Scan for the cell matching the given text and deliver its (X, Y) coordinate at center. 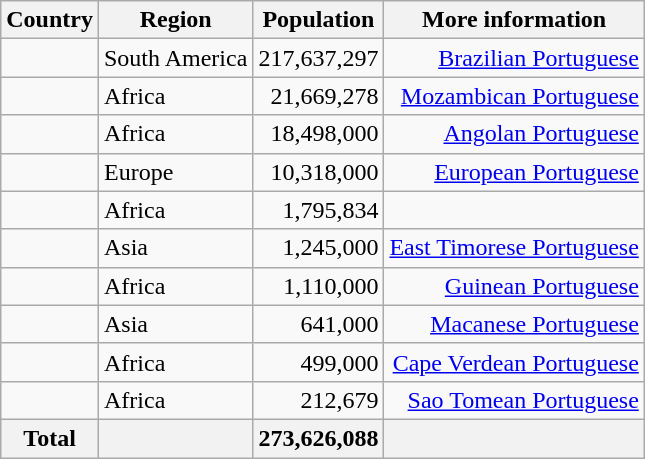
641,000 (318, 324)
Brazilian Portuguese (514, 58)
Mozambican Portuguese (514, 96)
South America (175, 58)
212,679 (318, 400)
18,498,000 (318, 134)
Europe (175, 172)
Total (50, 438)
More information (514, 20)
Angolan Portuguese (514, 134)
1,110,000 (318, 286)
10,318,000 (318, 172)
Country (50, 20)
European Portuguese (514, 172)
21,669,278 (318, 96)
East Timorese Portuguese (514, 248)
Population (318, 20)
1,245,000 (318, 248)
Cape Verdean Portuguese (514, 362)
217,637,297 (318, 58)
Macanese Portuguese (514, 324)
499,000 (318, 362)
Region (175, 20)
1,795,834 (318, 210)
Sao Tomean Portuguese (514, 400)
273,626,088 (318, 438)
Guinean Portuguese (514, 286)
